Output the [x, y] coordinate of the center of the cell containing the given text.  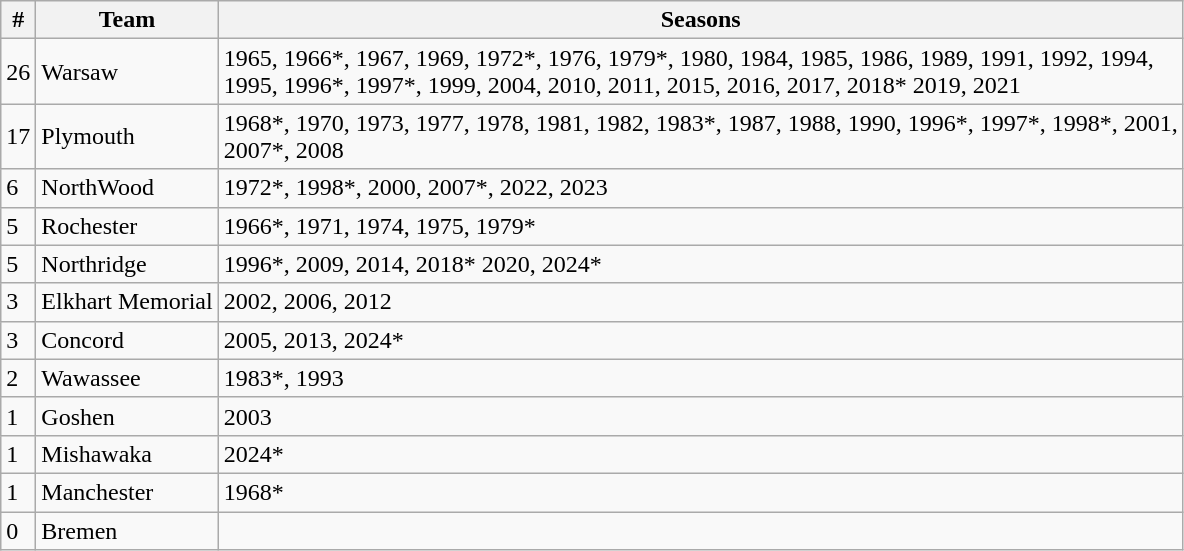
6 [18, 188]
1996*, 2009, 2014, 2018* 2020, 2024* [700, 264]
Seasons [700, 20]
Bremen [127, 531]
NorthWood [127, 188]
Concord [127, 340]
Elkhart Memorial [127, 302]
0 [18, 531]
Goshen [127, 416]
2003 [700, 416]
Plymouth [127, 136]
Northridge [127, 264]
2005, 2013, 2024* [700, 340]
1983*, 1993 [700, 378]
1968* [700, 492]
Mishawaka [127, 454]
2002, 2006, 2012 [700, 302]
# [18, 20]
1972*, 1998*, 2000, 2007*, 2022, 2023 [700, 188]
Rochester [127, 226]
1968*, 1970, 1973, 1977, 1978, 1981, 1982, 1983*, 1987, 1988, 1990, 1996*, 1997*, 1998*, 2001,2007*, 2008 [700, 136]
2024* [700, 454]
2 [18, 378]
Team [127, 20]
26 [18, 72]
Manchester [127, 492]
Wawassee [127, 378]
17 [18, 136]
Warsaw [127, 72]
1966*, 1971, 1974, 1975, 1979* [700, 226]
